Identify which cell holds the provided text, then report its [x, y] central coordinate. 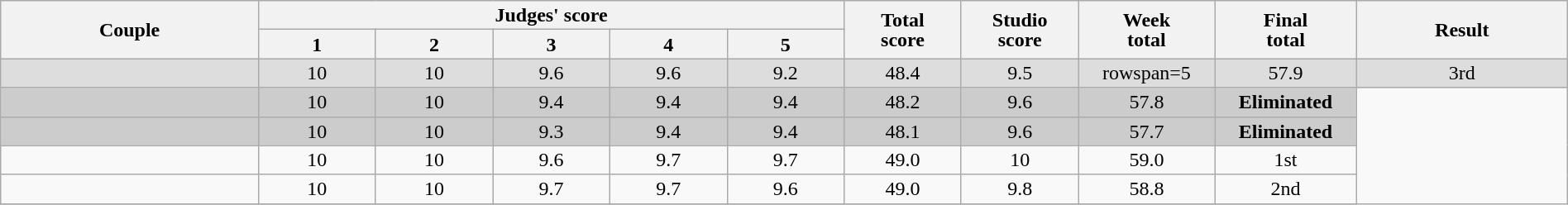
5 [786, 45]
57.7 [1146, 131]
59.0 [1146, 160]
Finaltotal [1285, 30]
Totalscore [903, 30]
48.4 [903, 73]
Result [1462, 30]
Studioscore [1020, 30]
9.2 [786, 73]
rowspan=5 [1146, 73]
2nd [1285, 188]
2 [434, 45]
57.9 [1285, 73]
1st [1285, 160]
57.8 [1146, 102]
Weektotal [1146, 30]
58.8 [1146, 188]
9.3 [552, 131]
1 [317, 45]
9.8 [1020, 188]
Couple [130, 30]
3rd [1462, 73]
4 [668, 45]
48.1 [903, 131]
9.5 [1020, 73]
Judges' score [551, 15]
3 [552, 45]
48.2 [903, 102]
